From the cell containing the given text, extract its center point as [x, y] coordinate. 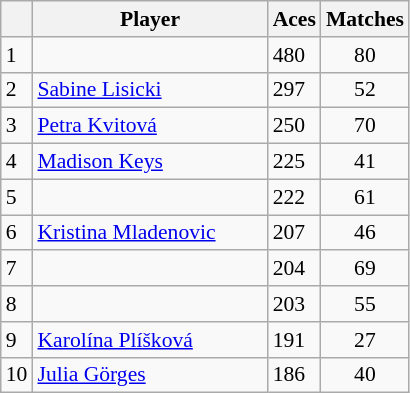
5 [17, 197]
46 [365, 233]
2 [17, 90]
207 [294, 233]
Petra Kvitová [150, 126]
191 [294, 340]
4 [17, 162]
61 [365, 197]
9 [17, 340]
Kristina Mladenovic [150, 233]
222 [294, 197]
52 [365, 90]
3 [17, 126]
8 [17, 304]
Aces [294, 19]
186 [294, 375]
225 [294, 162]
69 [365, 269]
10 [17, 375]
40 [365, 375]
250 [294, 126]
1 [17, 55]
Sabine Lisicki [150, 90]
70 [365, 126]
Player [150, 19]
Karolína Plíšková [150, 340]
7 [17, 269]
27 [365, 340]
6 [17, 233]
297 [294, 90]
204 [294, 269]
Julia Görges [150, 375]
Matches [365, 19]
80 [365, 55]
41 [365, 162]
55 [365, 304]
203 [294, 304]
Madison Keys [150, 162]
480 [294, 55]
